Provide the (x, y) coordinate of the cell's center where the given text is located.  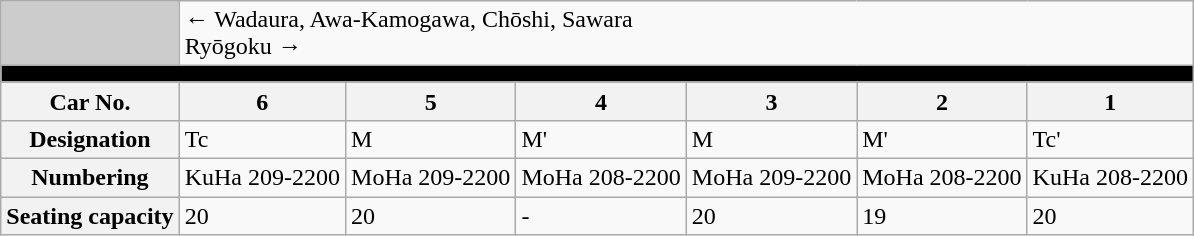
← Wadaura, Awa-Kamogawa, Chōshi, SawaraRyōgoku → (686, 34)
19 (942, 215)
Tc (262, 139)
Seating capacity (90, 215)
1 (1110, 101)
6 (262, 101)
Numbering (90, 177)
Car No. (90, 101)
KuHa 209-2200 (262, 177)
5 (431, 101)
2 (942, 101)
Designation (90, 139)
3 (771, 101)
KuHa 208-2200 (1110, 177)
4 (601, 101)
Tc' (1110, 139)
- (601, 215)
